For the text-containing cell, return its midpoint in (x, y) coordinate format. 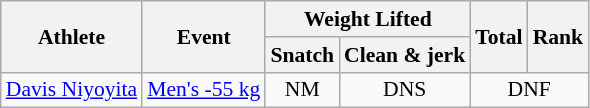
Total (498, 36)
DNF (529, 90)
NM (302, 90)
Athlete (72, 36)
Men's -55 kg (204, 90)
Event (204, 36)
Snatch (302, 55)
Clean & jerk (404, 55)
Rank (558, 36)
DNS (404, 90)
Weight Lifted (368, 19)
Davis Niyoyita (72, 90)
